Detect which cell encompasses the target text, then output its (x, y) center coordinate. 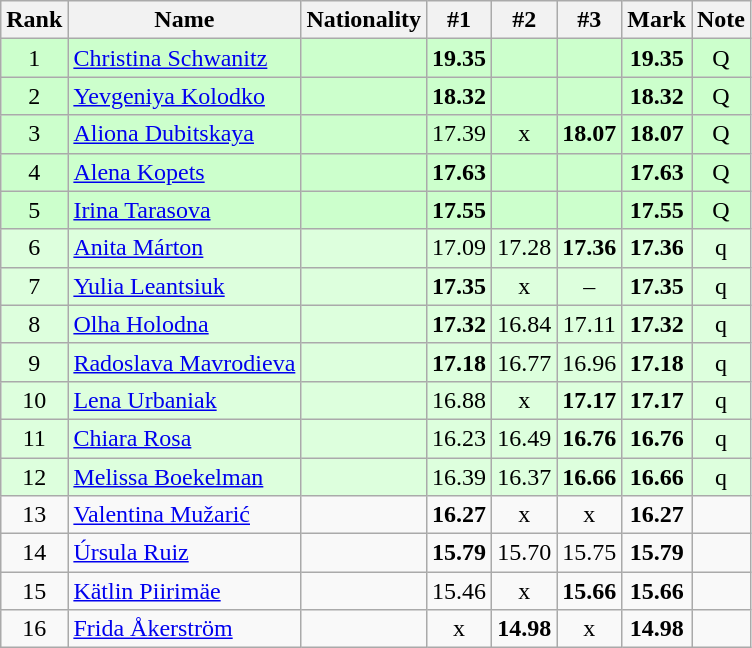
Olha Holodna (184, 324)
Mark (657, 20)
15 (34, 591)
Anita Márton (184, 248)
Valentina Mužarić (184, 515)
15.75 (590, 553)
16.88 (460, 400)
Irina Tarasova (184, 210)
17.11 (590, 324)
9 (34, 362)
– (590, 286)
#1 (460, 20)
17.39 (460, 134)
13 (34, 515)
Aliona Dubitskaya (184, 134)
16.37 (524, 477)
6 (34, 248)
15.70 (524, 553)
17.28 (524, 248)
Yevgeniya Kolodko (184, 96)
16.96 (590, 362)
16 (34, 629)
#2 (524, 20)
14 (34, 553)
#3 (590, 20)
Name (184, 20)
Radoslava Mavrodieva (184, 362)
1 (34, 58)
7 (34, 286)
Yulia Leantsiuk (184, 286)
Lena Urbaniak (184, 400)
10 (34, 400)
Rank (34, 20)
16.49 (524, 438)
16.39 (460, 477)
Kätlin Piirimäe (184, 591)
Frida Åkerström (184, 629)
11 (34, 438)
16.77 (524, 362)
Alena Kopets (184, 172)
4 (34, 172)
16.23 (460, 438)
Melissa Boekelman (184, 477)
16.84 (524, 324)
Note (722, 20)
Nationality (364, 20)
Chiara Rosa (184, 438)
8 (34, 324)
Úrsula Ruiz (184, 553)
2 (34, 96)
17.09 (460, 248)
3 (34, 134)
12 (34, 477)
15.46 (460, 591)
Christina Schwanitz (184, 58)
5 (34, 210)
